Locate the cell with the specified text and output its (X, Y) center coordinate. 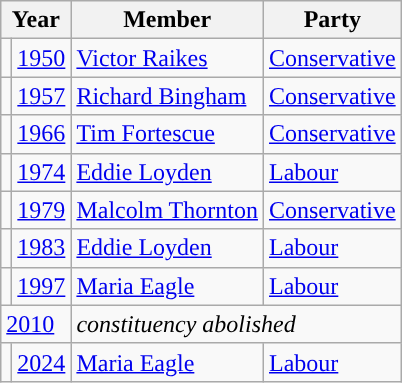
Victor Raikes (168, 58)
1957 (42, 96)
Tim Fortescue (168, 134)
Year (36, 20)
1950 (42, 58)
1979 (42, 210)
Malcolm Thornton (168, 210)
Richard Bingham (168, 96)
Party (332, 20)
1966 (42, 134)
2010 (36, 324)
constituency abolished (236, 324)
1983 (42, 248)
Member (168, 20)
2024 (42, 362)
1997 (42, 286)
1974 (42, 172)
